Pinpoint the cell where the given text exists, returning its [x, y] midpoint coordinate. 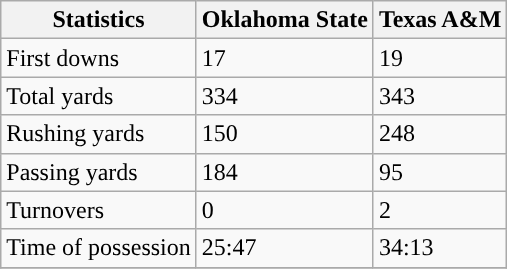
First downs [99, 58]
184 [284, 172]
Total yards [99, 96]
2 [440, 210]
19 [440, 58]
248 [440, 134]
0 [284, 210]
25:47 [284, 248]
150 [284, 134]
334 [284, 96]
343 [440, 96]
Turnovers [99, 210]
Texas A&M [440, 20]
Time of possession [99, 248]
34:13 [440, 248]
Statistics [99, 20]
17 [284, 58]
Oklahoma State [284, 20]
Passing yards [99, 172]
Rushing yards [99, 134]
95 [440, 172]
